Identify which cell holds the provided text, then report its (x, y) central coordinate. 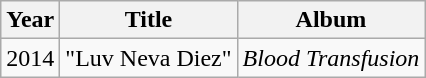
Blood Transfusion (331, 58)
Year (30, 20)
"Luv Neva Diez" (148, 58)
2014 (30, 58)
Album (331, 20)
Title (148, 20)
